Detect which cell encompasses the target text, then output its [x, y] center coordinate. 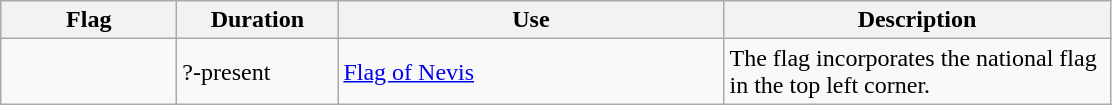
Flag of Nevis [531, 72]
Description [917, 20]
Flag [89, 20]
?-present [258, 72]
Use [531, 20]
The flag incorporates the national flag in the top left corner. [917, 72]
Duration [258, 20]
